Find where the given text appears and provide that cell's center as [X, Y] coordinate. 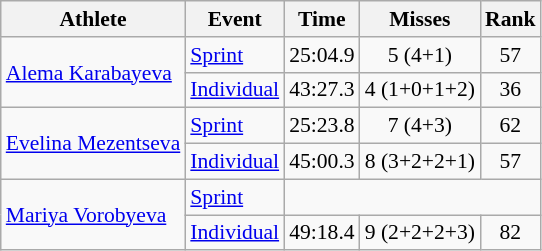
62 [510, 126]
82 [510, 233]
Alema Karabayeva [94, 72]
45:00.3 [322, 162]
Mariya Vorobyeva [94, 214]
8 (3+2+2+1) [420, 162]
25:23.8 [322, 126]
Rank [510, 19]
4 (1+0+1+2) [420, 90]
49:18.4 [322, 233]
43:27.3 [322, 90]
Evelina Mezentseva [94, 144]
Event [234, 19]
Athlete [94, 19]
Time [322, 19]
Misses [420, 19]
25:04.9 [322, 55]
7 (4+3) [420, 126]
9 (2+2+2+3) [420, 233]
36 [510, 90]
5 (4+1) [420, 55]
